Pinpoint the cell where the given text exists, returning its (x, y) midpoint coordinate. 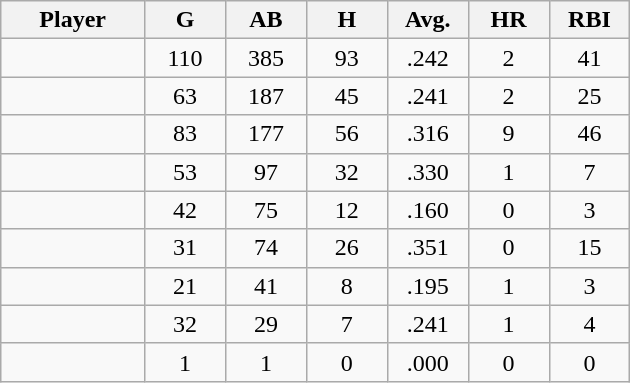
74 (266, 248)
46 (590, 134)
.242 (428, 58)
385 (266, 58)
177 (266, 134)
15 (590, 248)
.160 (428, 210)
.330 (428, 172)
42 (186, 210)
29 (266, 324)
110 (186, 58)
Player (73, 20)
56 (346, 134)
25 (590, 96)
83 (186, 134)
53 (186, 172)
9 (508, 134)
97 (266, 172)
21 (186, 286)
26 (346, 248)
G (186, 20)
75 (266, 210)
HR (508, 20)
.195 (428, 286)
.000 (428, 362)
4 (590, 324)
187 (266, 96)
8 (346, 286)
Avg. (428, 20)
H (346, 20)
AB (266, 20)
31 (186, 248)
RBI (590, 20)
.316 (428, 134)
.351 (428, 248)
12 (346, 210)
93 (346, 58)
45 (346, 96)
63 (186, 96)
